Search for the cell housing the specified text and yield its [X, Y] center coordinate. 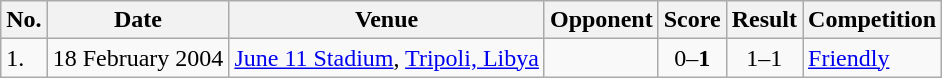
Venue [387, 20]
Competition [872, 20]
No. [24, 20]
Score [692, 20]
0–1 [692, 58]
Opponent [601, 20]
Friendly [872, 58]
Date [138, 20]
Result [764, 20]
1. [24, 58]
June 11 Stadium, Tripoli, Libya [387, 58]
1–1 [764, 58]
18 February 2004 [138, 58]
